Return the [X, Y] coordinate for the center point of the cell that contains the specified text.  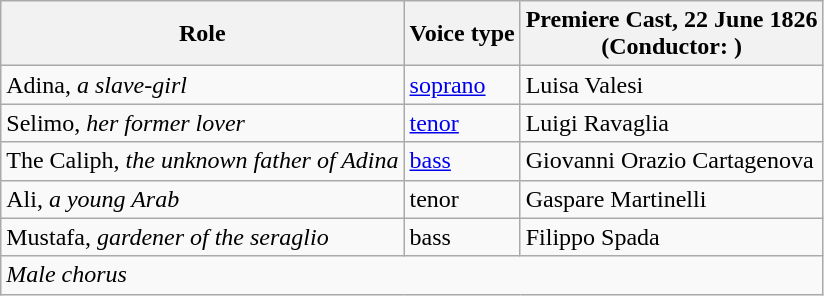
Giovanni Orazio Cartagenova [672, 161]
Luisa Valesi [672, 85]
Premiere Cast, 22 June 1826(Conductor: ) [672, 34]
Luigi Ravaglia [672, 123]
Ali, a young Arab [202, 199]
Voice type [462, 34]
Selimo, her former lover [202, 123]
Filippo Spada [672, 237]
Gaspare Martinelli [672, 199]
Adina, a slave-girl [202, 85]
soprano [462, 85]
Male chorus [412, 275]
The Caliph, the unknown father of Adina [202, 161]
Role [202, 34]
Mustafa, gardener of the seraglio [202, 237]
